Find where the given text appears and provide that cell's center as [X, Y] coordinate. 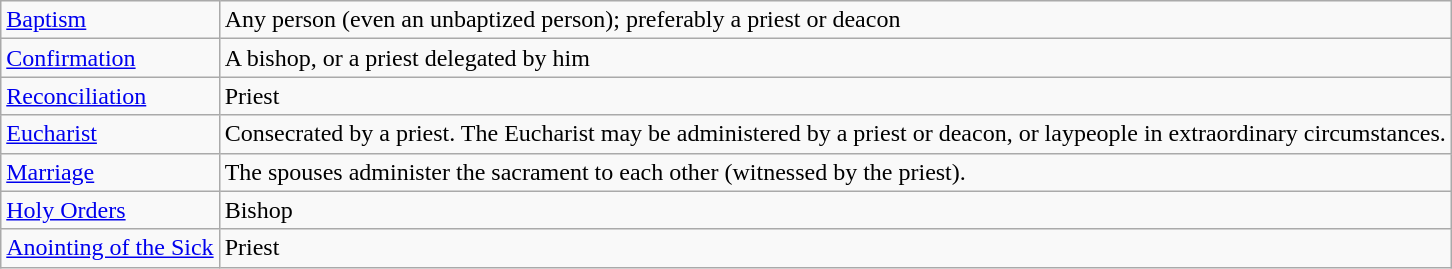
The spouses administer the sacrament to each other (witnessed by the priest). [835, 172]
Confirmation [110, 58]
Reconciliation [110, 96]
Holy Orders [110, 210]
Eucharist [110, 134]
Marriage [110, 172]
A bishop, or a priest delegated by him [835, 58]
Consecrated by a priest. The Eucharist may be administered by a priest or deacon, or laypeople in extraordinary circumstances. [835, 134]
Anointing of the Sick [110, 248]
Any person (even an unbaptized person); preferably a priest or deacon [835, 20]
Bishop [835, 210]
Baptism [110, 20]
